Pinpoint the cell where the given text exists, returning its [x, y] midpoint coordinate. 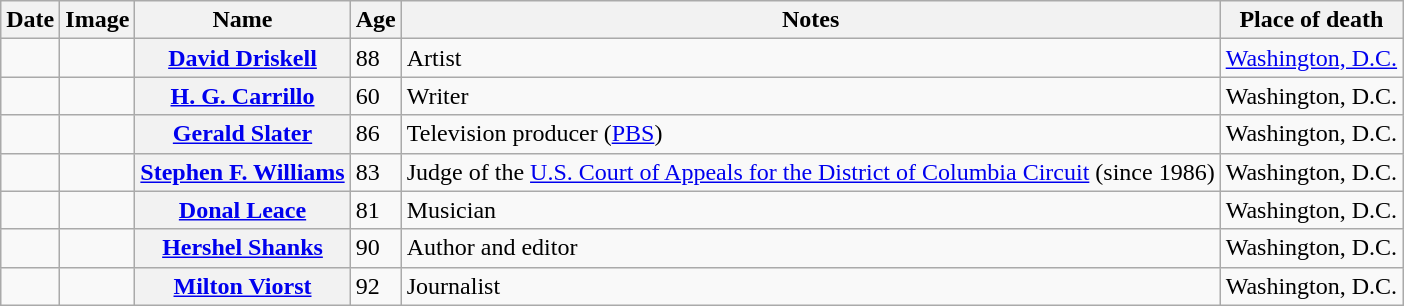
Gerald Slater [242, 134]
Writer [810, 96]
Author and editor [810, 248]
88 [376, 58]
Stephen F. Williams [242, 172]
Age [376, 20]
Musician [810, 210]
Image [98, 20]
Date [30, 20]
Milton Viorst [242, 286]
Name [242, 20]
H. G. Carrillo [242, 96]
Donal Leace [242, 210]
83 [376, 172]
Judge of the U.S. Court of Appeals for the District of Columbia Circuit (since 1986) [810, 172]
Hershel Shanks [242, 248]
Notes [810, 20]
Place of death [1311, 20]
60 [376, 96]
Artist [810, 58]
86 [376, 134]
David Driskell [242, 58]
Journalist [810, 286]
90 [376, 248]
Television producer (PBS) [810, 134]
92 [376, 286]
81 [376, 210]
